Determine the (x, y) coordinate at the center of the cell enclosing the given text.  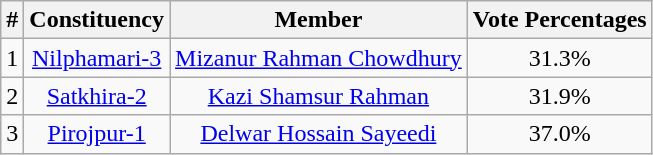
Pirojpur-1 (97, 134)
3 (12, 134)
Nilphamari-3 (97, 58)
1 (12, 58)
2 (12, 96)
Vote Percentages (560, 20)
Constituency (97, 20)
31.3% (560, 58)
37.0% (560, 134)
Delwar Hossain Sayeedi (319, 134)
Member (319, 20)
31.9% (560, 96)
# (12, 20)
Kazi Shamsur Rahman (319, 96)
Satkhira-2 (97, 96)
Mizanur Rahman Chowdhury (319, 58)
